Provide the (X, Y) coordinate of the cell's center where the given text is located.  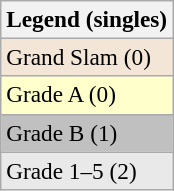
Grade 1–5 (2) (87, 170)
Legend (singles) (87, 19)
Grand Slam (0) (87, 57)
Grade B (1) (87, 133)
Grade A (0) (87, 95)
